Find where the given text appears and provide that cell's center as [x, y] coordinate. 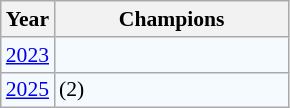
2025 [28, 90]
(2) [172, 90]
Champions [172, 19]
2023 [28, 55]
Year [28, 19]
